Output the [X, Y] coordinate of the center of the cell containing the given text.  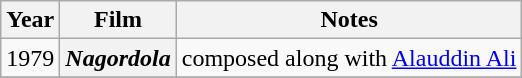
Film [118, 20]
Nagordola [118, 58]
1979 [30, 58]
Notes [349, 20]
composed along with Alauddin Ali [349, 58]
Year [30, 20]
